Find where the given text appears and provide that cell's center as (X, Y) coordinate. 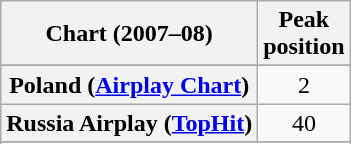
Chart (2007–08) (130, 34)
40 (304, 123)
Peakposition (304, 34)
Poland (Airplay Chart) (130, 85)
2 (304, 85)
Russia Airplay (TopHit) (130, 123)
